Identify which cell holds the provided text, then report its (x, y) central coordinate. 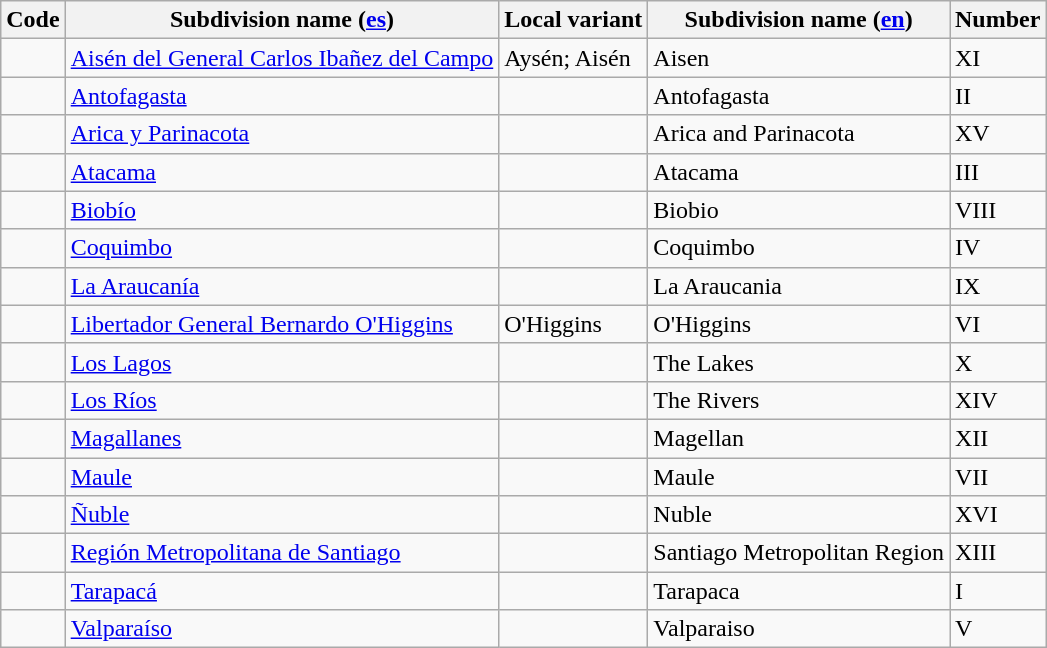
XIII (998, 553)
Los Lagos (282, 362)
Subdivision name (en) (799, 20)
Code (33, 20)
V (998, 629)
I (998, 591)
XII (998, 438)
X (998, 362)
Valparaiso (799, 629)
XI (998, 58)
Magallanes (282, 438)
IX (998, 286)
VI (998, 324)
III (998, 172)
Ñuble (282, 515)
Santiago Metropolitan Region (799, 553)
Nuble (799, 515)
XIV (998, 400)
VII (998, 477)
VIII (998, 210)
Aisen (799, 58)
Tarapacá (282, 591)
Libertador General Bernardo O'Higgins (282, 324)
Biobío (282, 210)
Number (998, 20)
IV (998, 248)
Aisén del General Carlos Ibañez del Campo (282, 58)
Aysén; Aisén (574, 58)
Magellan (799, 438)
II (998, 96)
La Araucania (799, 286)
Valparaíso (282, 629)
Biobio (799, 210)
Los Ríos (282, 400)
Local variant (574, 20)
Subdivision name (es) (282, 20)
Arica and Parinacota (799, 134)
The Lakes (799, 362)
XV (998, 134)
XVI (998, 515)
Tarapaca (799, 591)
The Rivers (799, 400)
Arica y Parinacota (282, 134)
Región Metropolitana de Santiago (282, 553)
La Araucanía (282, 286)
